Output the [X, Y] coordinate of the center of the cell containing the given text.  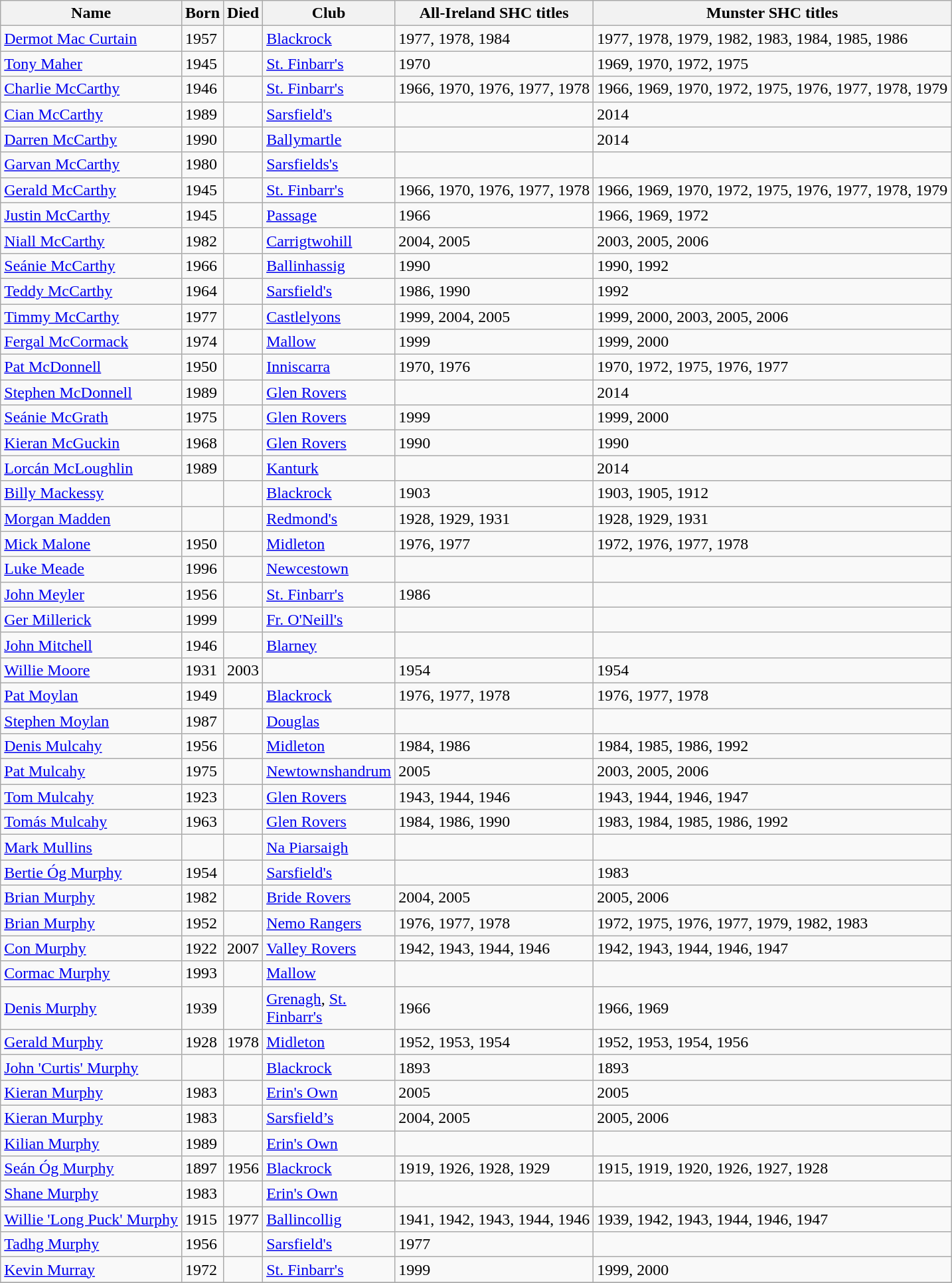
1942, 1943, 1944, 1946 [494, 948]
John 'Curtis' Murphy [92, 1067]
Munster SHC titles [773, 13]
1999, 2004, 2005 [494, 317]
1943, 1944, 1946 [494, 797]
Gerald Murphy [92, 1042]
Tony Maher [92, 64]
1943, 1944, 1946, 1947 [773, 797]
Died [243, 13]
Lorcán McLoughlin [92, 468]
Kieran McGuckin [92, 443]
1957 [202, 39]
Tadhg Murphy [92, 1244]
Stephen Moylan [92, 721]
Fergal McCormack [92, 342]
Denis Murphy [92, 1008]
Blarney [329, 645]
Sarsfield’s [329, 1118]
Newtownshandrum [329, 772]
Pat McDonnell [92, 367]
Con Murphy [92, 948]
1919, 1926, 1928, 1929 [494, 1169]
Ballincollig [329, 1219]
Bride Rovers [329, 898]
1970, 1972, 1975, 1976, 1977 [773, 367]
Castlelyons [329, 317]
Cormac Murphy [92, 974]
1986 [494, 594]
John Mitchell [92, 645]
1931 [202, 670]
Kevin Murray [92, 1270]
Justin McCarthy [92, 215]
1966, 1969, 1972 [773, 215]
1952, 1953, 1954, 1956 [773, 1042]
1980 [202, 165]
1992 [773, 291]
Denis Mulcahy [92, 746]
1903, 1905, 1912 [773, 493]
Valley Rovers [329, 948]
1963 [202, 822]
Seán Óg Murphy [92, 1169]
Carrigtwohill [329, 240]
1983, 1984, 1985, 1986, 1992 [773, 822]
Redmond's [329, 519]
Kilian Murphy [92, 1143]
1966, 1969 [773, 1008]
1897 [202, 1169]
1952, 1953, 1954 [494, 1042]
1964 [202, 291]
1977, 1978, 1984 [494, 39]
Born [202, 13]
1949 [202, 695]
Name [92, 13]
Inniscarra [329, 367]
1986, 1990 [494, 291]
Tomás Mulcahy [92, 822]
1942, 1943, 1944, 1946, 1947 [773, 948]
Fr. O'Neill's [329, 620]
All-Ireland SHC titles [494, 13]
Garvan McCarthy [92, 165]
1987 [202, 721]
Nemo Rangers [329, 923]
1970 [494, 64]
1999, 2000, 2003, 2005, 2006 [773, 317]
1968 [202, 443]
1972, 1976, 1977, 1978 [773, 544]
Stephen McDonnell [92, 392]
Bertie Óg Murphy [92, 873]
1978 [243, 1042]
Ger Millerick [92, 620]
Cian McCarthy [92, 114]
Timmy McCarthy [92, 317]
1996 [202, 569]
Morgan Madden [92, 519]
Passage [329, 215]
1903 [494, 493]
Kanturk [329, 468]
Willie Moore [92, 670]
1990, 1992 [773, 266]
Billy Mackessy [92, 493]
Willie 'Long Puck' Murphy [92, 1219]
Mick Malone [92, 544]
1922 [202, 948]
Tom Mulcahy [92, 797]
1993 [202, 974]
1915 [202, 1219]
Dermot Mac Curtain [92, 39]
Ballinhassig [329, 266]
1941, 1942, 1943, 1944, 1946 [494, 1219]
Grenagh, St. Finbarr's [329, 1008]
1928 [202, 1042]
Charlie McCarthy [92, 89]
Douglas [329, 721]
2007 [243, 948]
Gerald McCarthy [92, 190]
1974 [202, 342]
2003 [243, 670]
1969, 1970, 1972, 1975 [773, 64]
Na Piarsaigh [329, 847]
Niall McCarthy [92, 240]
Luke Meade [92, 569]
1977, 1978, 1979, 1982, 1983, 1984, 1985, 1986 [773, 39]
1923 [202, 797]
1984, 1986 [494, 746]
Newcestown [329, 569]
Seánie McCarthy [92, 266]
1970, 1976 [494, 367]
1976, 1977 [494, 544]
Club [329, 13]
1939, 1942, 1943, 1944, 1946, 1947 [773, 1219]
Pat Mulcahy [92, 772]
Ballymartle [329, 139]
Shane Murphy [92, 1194]
Pat Moylan [92, 695]
Mark Mullins [92, 847]
1952 [202, 923]
1984, 1986, 1990 [494, 822]
John Meyler [92, 594]
Teddy McCarthy [92, 291]
1915, 1919, 1920, 1926, 1927, 1928 [773, 1169]
1972, 1975, 1976, 1977, 1979, 1982, 1983 [773, 923]
1972 [202, 1270]
Sarsfields's [329, 165]
Darren McCarthy [92, 139]
Seánie McGrath [92, 418]
1939 [202, 1008]
1984, 1985, 1986, 1992 [773, 746]
